Detect which cell encompasses the target text, then output its (x, y) center coordinate. 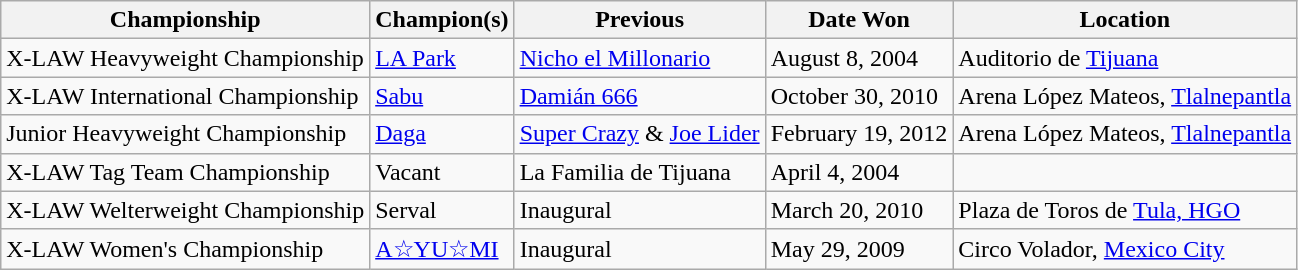
Champion(s) (442, 20)
Daga (442, 134)
LA Park (442, 58)
Date Won (859, 20)
February 19, 2012 (859, 134)
Auditorio de Tijuana (1125, 58)
Junior Heavyweight Championship (186, 134)
Circo Volador, Mexico City (1125, 249)
Championship (186, 20)
X-LAW Tag Team Championship (186, 172)
Location (1125, 20)
La Familia de Tijuana (640, 172)
April 4, 2004 (859, 172)
Nicho el Millonario (640, 58)
Vacant (442, 172)
May 29, 2009 (859, 249)
March 20, 2010 (859, 210)
X-LAW Welterweight Championship (186, 210)
Damián 666 (640, 96)
August 8, 2004 (859, 58)
Previous (640, 20)
A☆YU☆MI (442, 249)
X-LAW International Championship (186, 96)
October 30, 2010 (859, 96)
X-LAW Heavyweight Championship (186, 58)
Serval (442, 210)
Plaza de Toros de Tula, HGO (1125, 210)
Super Crazy & Joe Lider (640, 134)
X-LAW Women's Championship (186, 249)
Sabu (442, 96)
